Identify which cell holds the provided text, then report its [x, y] central coordinate. 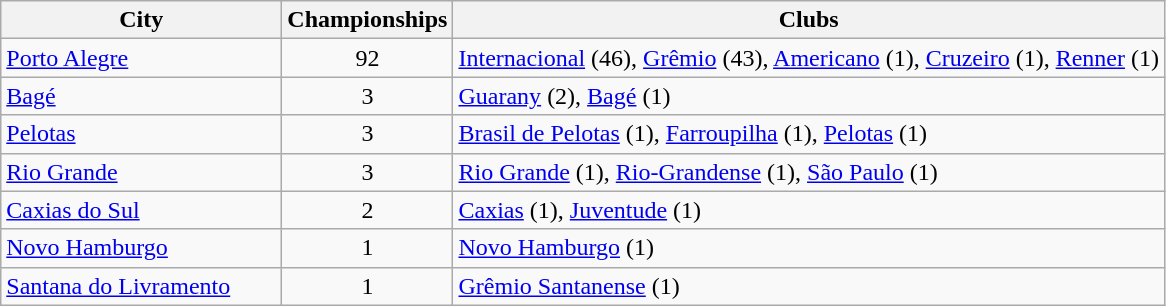
Rio Grande (1), Rio-Grandense (1), São Paulo (1) [808, 172]
Santana do Livramento [142, 286]
Porto Alegre [142, 58]
Brasil de Pelotas (1), Farroupilha (1), Pelotas (1) [808, 134]
Grêmio Santanense (1) [808, 286]
Novo Hamburgo [142, 248]
City [142, 20]
Internacional (46), Grêmio (43), Americano (1), Cruzeiro (1), Renner (1) [808, 58]
Bagé [142, 96]
Caxias do Sul [142, 210]
Championships [368, 20]
Pelotas [142, 134]
Clubs [808, 20]
2 [368, 210]
Rio Grande [142, 172]
Caxias (1), Juventude (1) [808, 210]
Novo Hamburgo (1) [808, 248]
92 [368, 58]
Guarany (2), Bagé (1) [808, 96]
